Return [x, y] of the center of cell containing provided text 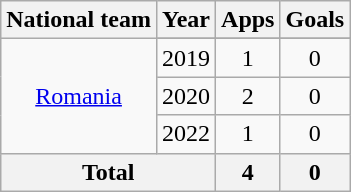
Goals [315, 20]
2 [248, 96]
Total [108, 172]
4 [248, 172]
2022 [186, 134]
Romania [79, 96]
2020 [186, 96]
National team [79, 20]
Apps [248, 20]
Year [186, 20]
2019 [186, 58]
